Find where the given text appears and provide that cell's center as [X, Y] coordinate. 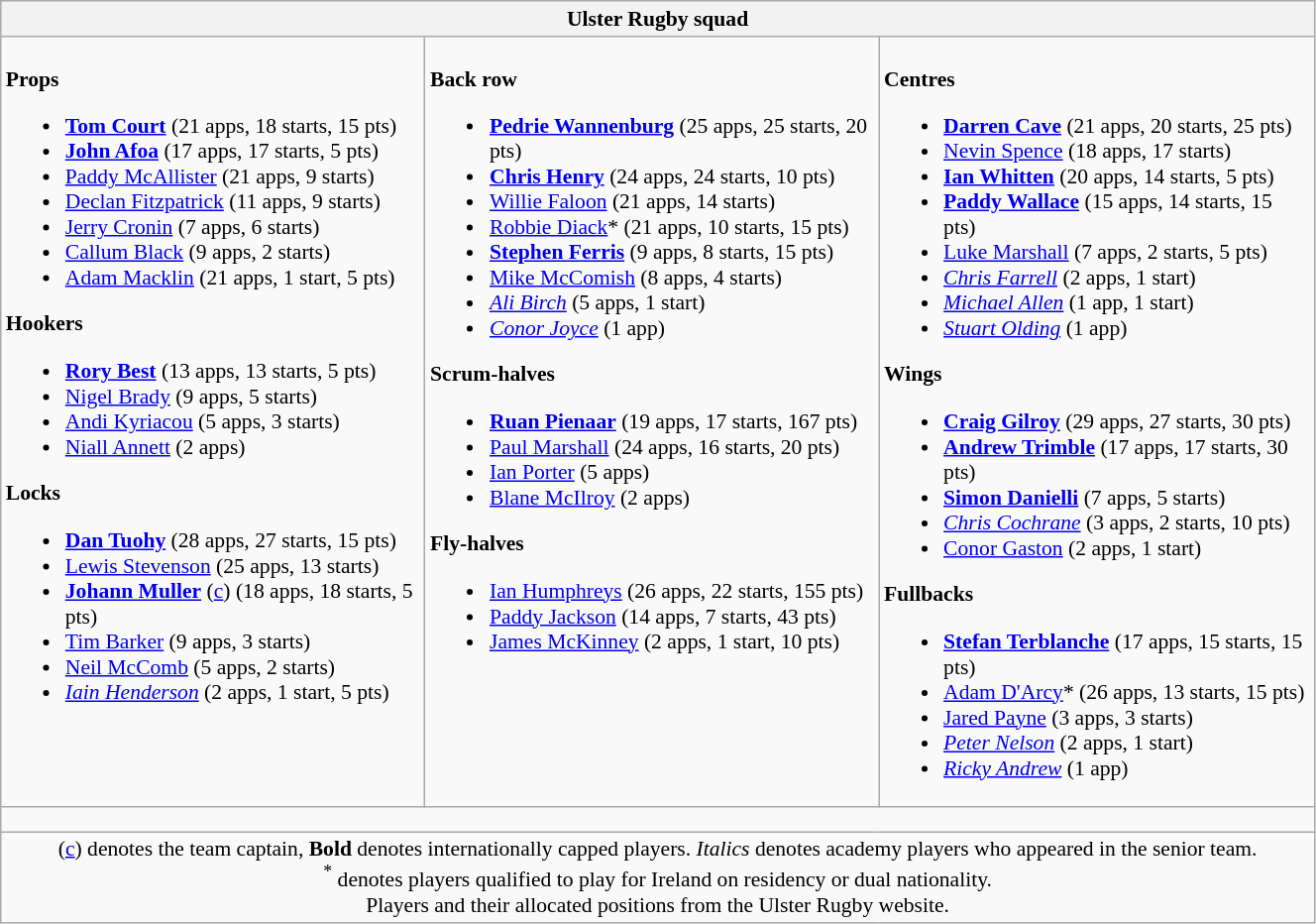
Ulster Rugby squad [658, 19]
